Detect which cell encompasses the target text, then output its [x, y] center coordinate. 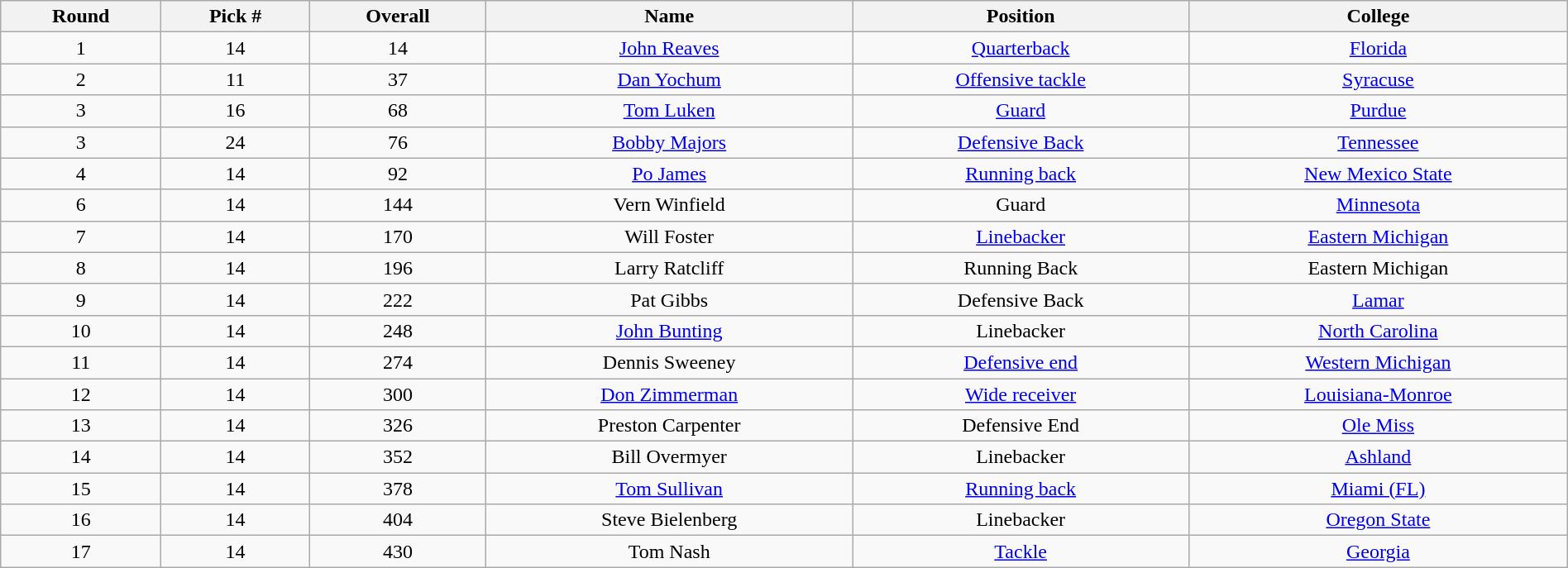
New Mexico State [1379, 174]
Tackle [1021, 551]
170 [397, 236]
17 [81, 551]
Minnesota [1379, 205]
92 [397, 174]
Western Michigan [1379, 362]
4 [81, 174]
Florida [1379, 48]
Miami (FL) [1379, 489]
144 [397, 205]
Georgia [1379, 551]
76 [397, 142]
John Reaves [670, 48]
300 [397, 394]
Syracuse [1379, 79]
12 [81, 394]
Overall [397, 17]
222 [397, 299]
Ole Miss [1379, 426]
274 [397, 362]
7 [81, 236]
430 [397, 551]
1 [81, 48]
15 [81, 489]
248 [397, 331]
196 [397, 268]
Don Zimmerman [670, 394]
Will Foster [670, 236]
Pat Gibbs [670, 299]
College [1379, 17]
John Bunting [670, 331]
9 [81, 299]
8 [81, 268]
Defensive end [1021, 362]
6 [81, 205]
Position [1021, 17]
Oregon State [1379, 520]
352 [397, 457]
Purdue [1379, 111]
Tom Sullivan [670, 489]
Po James [670, 174]
Tennessee [1379, 142]
68 [397, 111]
Vern Winfield [670, 205]
Dennis Sweeney [670, 362]
Preston Carpenter [670, 426]
404 [397, 520]
Pick # [235, 17]
Quarterback [1021, 48]
Dan Yochum [670, 79]
Tom Nash [670, 551]
Defensive End [1021, 426]
Bill Overmyer [670, 457]
Bobby Majors [670, 142]
Running Back [1021, 268]
Tom Luken [670, 111]
Steve Bielenberg [670, 520]
13 [81, 426]
24 [235, 142]
Ashland [1379, 457]
378 [397, 489]
2 [81, 79]
Wide receiver [1021, 394]
Name [670, 17]
326 [397, 426]
37 [397, 79]
Larry Ratcliff [670, 268]
Lamar [1379, 299]
10 [81, 331]
Round [81, 17]
Offensive tackle [1021, 79]
Louisiana-Monroe [1379, 394]
North Carolina [1379, 331]
